Identify which cell holds the provided text, then report its (X, Y) central coordinate. 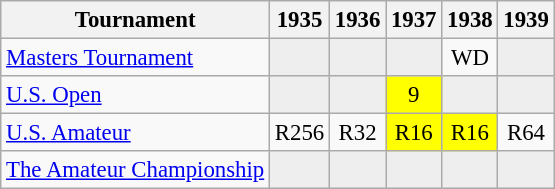
1938 (470, 20)
U.S. Amateur (136, 133)
R32 (357, 133)
U.S. Open (136, 95)
1935 (300, 20)
9 (414, 95)
The Amateur Championship (136, 170)
1936 (357, 20)
R256 (300, 133)
Tournament (136, 20)
Masters Tournament (136, 58)
WD (470, 58)
R64 (526, 133)
1937 (414, 20)
1939 (526, 20)
